Search for the cell housing the specified text and yield its (x, y) center coordinate. 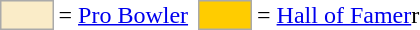
= Pro Bowler (124, 15)
